Provide the (x, y) coordinate of the cell's center where the given text is located.  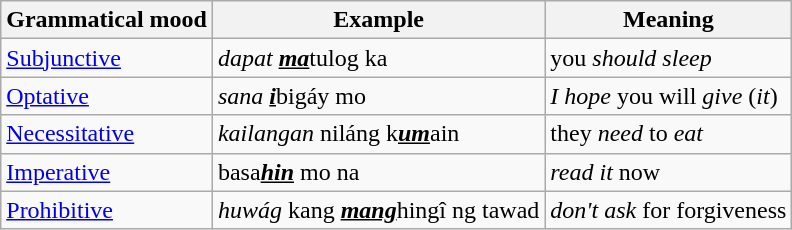
you should sleep (668, 58)
don't ask for forgiveness (668, 210)
Prohibitive (107, 210)
sana ibigáy mo (378, 96)
they need to eat (668, 134)
Meaning (668, 20)
huwág kang manghingî ng tawad (378, 210)
Optative (107, 96)
Subjunctive (107, 58)
Necessitative (107, 134)
kailangan niláng kumain (378, 134)
read it now (668, 172)
I hope you will give (it) (668, 96)
Example (378, 20)
Grammatical mood (107, 20)
basahin mo na (378, 172)
Imperative (107, 172)
dapat matulog ka (378, 58)
